Determine the (x, y) coordinate at the center of the cell enclosing the given text.  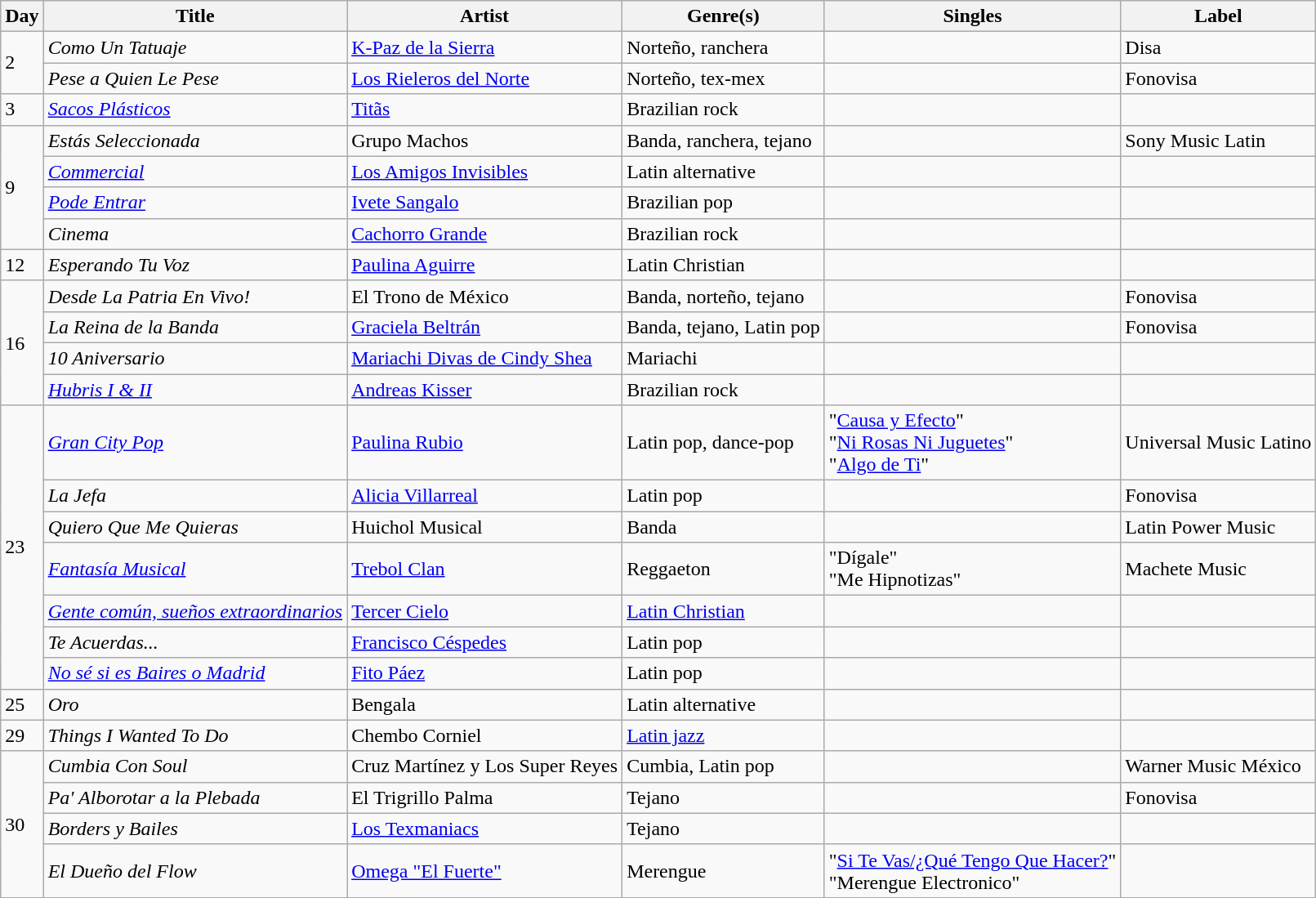
Cumbia Con Soul (194, 766)
Fito Páez (485, 673)
"Si Te Vas/¿Qué Tengo Que Hacer?""Merengue Electronico" (972, 871)
Esperando Tu Voz (194, 265)
16 (22, 342)
Latin pop, dance-pop (724, 443)
30 (22, 824)
Los Amigos Invisibles (485, 172)
Cinema (194, 234)
Paulina Rubio (485, 443)
Trebol Clan (485, 569)
23 (22, 547)
Titãs (485, 109)
Banda, ranchera, tejano (724, 141)
Day (22, 16)
Warner Music México (1219, 766)
Banda, norteño, tejano (724, 296)
Pa' Alborotar a la Plebada (194, 797)
3 (22, 109)
Gente común, sueños extraordinarios (194, 611)
Machete Music (1219, 569)
Oro (194, 704)
El Trigrillo Palma (485, 797)
Banda (724, 527)
Huichol Musical (485, 527)
Reggaeton (724, 569)
Pode Entrar (194, 203)
Title (194, 16)
Norteño, tex-mex (724, 78)
Ivete Sangalo (485, 203)
Latin Power Music (1219, 527)
Cumbia, Latin pop (724, 766)
Disa (1219, 47)
Genre(s) (724, 16)
9 (22, 187)
Alicia Villarreal (485, 496)
10 Aniversario (194, 358)
Label (1219, 16)
Cachorro Grande (485, 234)
Omega "El Fuerte" (485, 871)
Artist (485, 16)
Grupo Machos (485, 141)
Quiero Que Me Quieras (194, 527)
Te Acuerdas... (194, 642)
Los Texmaniacs (485, 829)
Fantasía Musical (194, 569)
Sony Music Latin (1219, 141)
Cruz Martínez y Los Super Reyes (485, 766)
Mariachi (724, 358)
Borders y Bailes (194, 829)
Gran City Pop (194, 443)
Banda, tejano, Latin pop (724, 327)
2 (22, 63)
Desde La Patria En Vivo! (194, 296)
Singles (972, 16)
Como Un Tatuaje (194, 47)
Sacos Plásticos (194, 109)
Mariachi Divas de Cindy Shea (485, 358)
12 (22, 265)
La Reina de la Banda (194, 327)
Latin jazz (724, 735)
Francisco Céspedes (485, 642)
Norteño, ranchera (724, 47)
Brazilian pop (724, 203)
Paulina Aguirre (485, 265)
25 (22, 704)
"Causa y Efecto""Ni Rosas Ni Juguetes""Algo de Ti" (972, 443)
La Jefa (194, 496)
El Trono de México (485, 296)
Universal Music Latino (1219, 443)
Estás Seleccionada (194, 141)
Los Rieleros del Norte (485, 78)
Andreas Kisser (485, 390)
Hubris I & II (194, 390)
Tercer Cielo (485, 611)
Pese a Quien Le Pese (194, 78)
El Dueño del Flow (194, 871)
Graciela Beltrán (485, 327)
No sé si es Baires o Madrid (194, 673)
Commercial (194, 172)
K-Paz de la Sierra (485, 47)
Merengue (724, 871)
"Dígale""Me Hipnotizas" (972, 569)
Bengala (485, 704)
Chembo Corniel (485, 735)
29 (22, 735)
Things I Wanted To Do (194, 735)
